Return [x, y] of the center of cell containing provided text 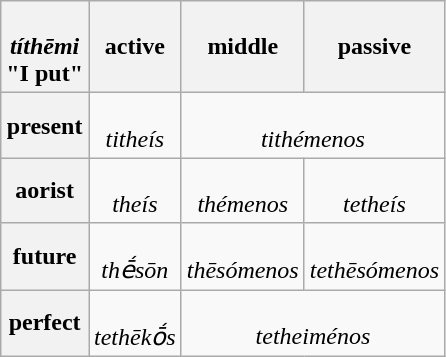
active [134, 47]
tethēsómenos [374, 256]
títhēmi"I put" [45, 47]
tetheís [374, 190]
present [45, 126]
middle [242, 47]
thḗsōn [134, 256]
tithémenos [312, 126]
thēsómenos [242, 256]
titheís [134, 126]
tethēkṓs [134, 324]
future [45, 256]
thémenos [242, 190]
perfect [45, 324]
aorist [45, 190]
tetheiménos [312, 324]
theís [134, 190]
passive [374, 47]
